Identify which cell holds the provided text, then report its [x, y] central coordinate. 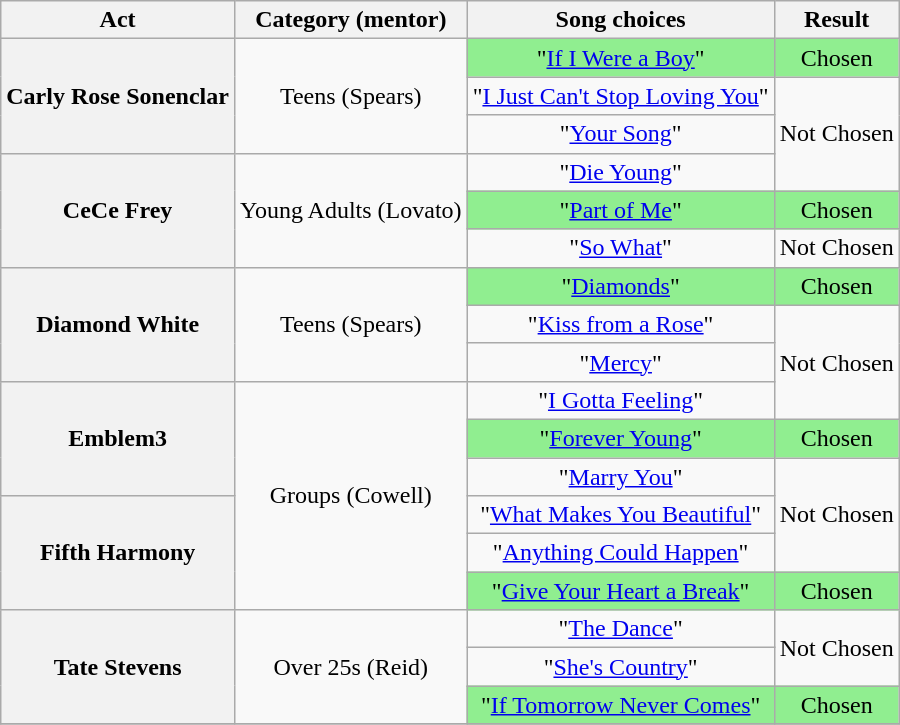
"So What" [620, 248]
Groups (Cowell) [350, 495]
CeCe Frey [118, 210]
"I Gotta Feeling" [620, 400]
"Marry You" [620, 477]
"Kiss from a Rose" [620, 324]
"If I Were a Boy" [620, 58]
"If Tomorrow Never Comes" [620, 705]
"Mercy" [620, 362]
"Anything Could Happen" [620, 553]
"I Just Can't Stop Loving You" [620, 96]
Result [836, 20]
Young Adults (Lovato) [350, 210]
"Diamonds" [620, 286]
Carly Rose Sonenclar [118, 96]
"The Dance" [620, 629]
Category (mentor) [350, 20]
Tate Stevens [118, 667]
Diamond White [118, 324]
"Part of Me" [620, 210]
Fifth Harmony [118, 553]
Emblem3 [118, 438]
"Give Your Heart a Break" [620, 591]
"She's Country" [620, 667]
"Your Song" [620, 134]
Song choices [620, 20]
Act [118, 20]
"Forever Young" [620, 438]
"Die Young" [620, 172]
"What Makes You Beautiful" [620, 515]
Over 25s (Reid) [350, 667]
